Scan for the cell matching the given text and deliver its (x, y) coordinate at center. 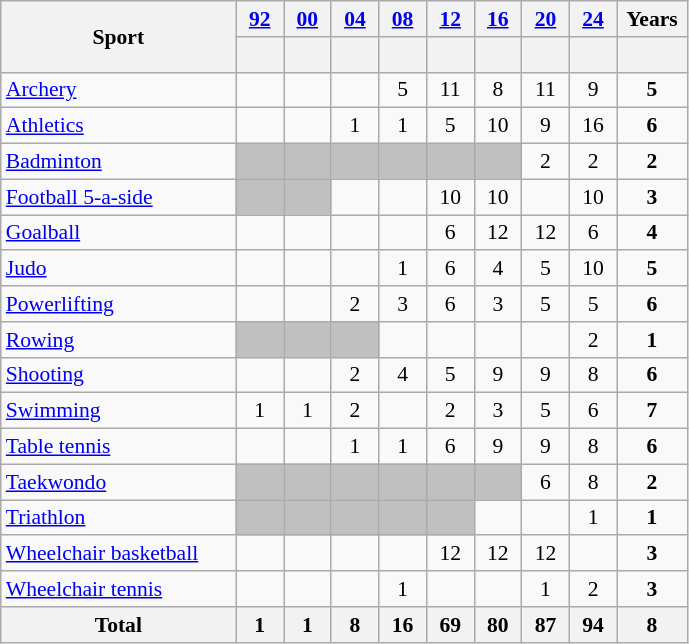
Rowing (118, 340)
24 (593, 19)
Athletics (118, 126)
Years (652, 19)
Total (118, 625)
87 (546, 625)
69 (450, 625)
Judo (118, 269)
Badminton (118, 162)
Triathlon (118, 518)
Sport (118, 36)
Wheelchair basketball (118, 554)
Goalball (118, 233)
Archery (118, 90)
7 (652, 411)
Table tennis (118, 447)
92 (260, 19)
08 (403, 19)
20 (546, 19)
Shooting (118, 375)
00 (308, 19)
80 (498, 625)
Football 5-a-side (118, 197)
94 (593, 625)
Wheelchair tennis (118, 589)
Taekwondo (118, 482)
04 (355, 19)
Swimming (118, 411)
Powerlifting (118, 304)
